Determine the (X, Y) coordinate at the center of the cell enclosing the given text.  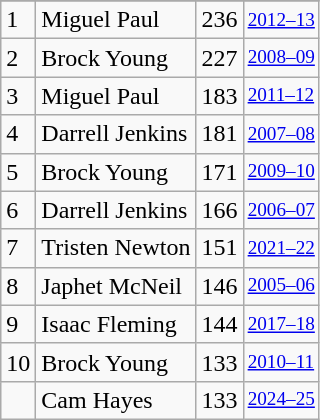
146 (220, 286)
7 (18, 248)
4 (18, 134)
9 (18, 324)
2 (18, 58)
2012–13 (281, 20)
2005–06 (281, 286)
5 (18, 172)
2009–10 (281, 172)
183 (220, 96)
2017–18 (281, 324)
2021–22 (281, 248)
181 (220, 134)
3 (18, 96)
Tristen Newton (116, 248)
227 (220, 58)
2024–25 (281, 400)
2010–11 (281, 362)
2008–09 (281, 58)
Cam Hayes (116, 400)
8 (18, 286)
Isaac Fleming (116, 324)
2006–07 (281, 210)
6 (18, 210)
236 (220, 20)
144 (220, 324)
1 (18, 20)
10 (18, 362)
166 (220, 210)
2007–08 (281, 134)
2011–12 (281, 96)
Japhet McNeil (116, 286)
171 (220, 172)
151 (220, 248)
